From the cell containing the given text, extract its center point as (x, y) coordinate. 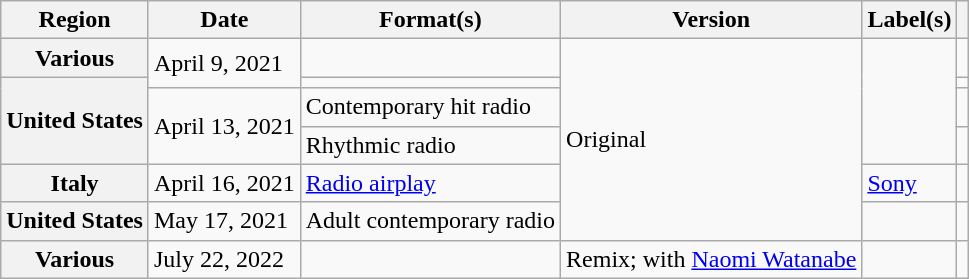
Original (712, 140)
Adult contemporary radio (430, 221)
Radio airplay (430, 183)
Date (224, 20)
Region (75, 20)
Sony (910, 183)
Format(s) (430, 20)
Remix; with Naomi Watanabe (712, 259)
May 17, 2021 (224, 221)
April 16, 2021 (224, 183)
Version (712, 20)
Label(s) (910, 20)
April 9, 2021 (224, 64)
Italy (75, 183)
April 13, 2021 (224, 126)
July 22, 2022 (224, 259)
Contemporary hit radio (430, 107)
Rhythmic radio (430, 145)
